Determine the [X, Y] coordinate at the center of the cell enclosing the given text.  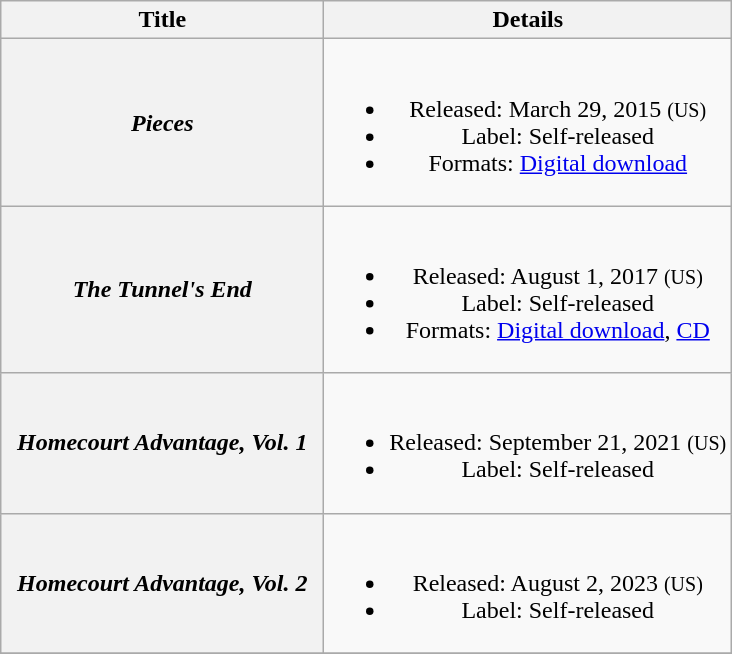
Released: March 29, 2015 (US)Label: Self-releasedFormats: Digital download [528, 122]
Homecourt Advantage, Vol. 1 [162, 443]
Homecourt Advantage, Vol. 2 [162, 583]
Details [528, 20]
The Tunnel's End [162, 290]
Released: August 1, 2017 (US)Label: Self-releasedFormats: Digital download, CD [528, 290]
Released: August 2, 2023 (US)Label: Self-released [528, 583]
Released: September 21, 2021 (US)Label: Self-released [528, 443]
Title [162, 20]
Pieces [162, 122]
